Return [x, y] of the center of cell containing provided text 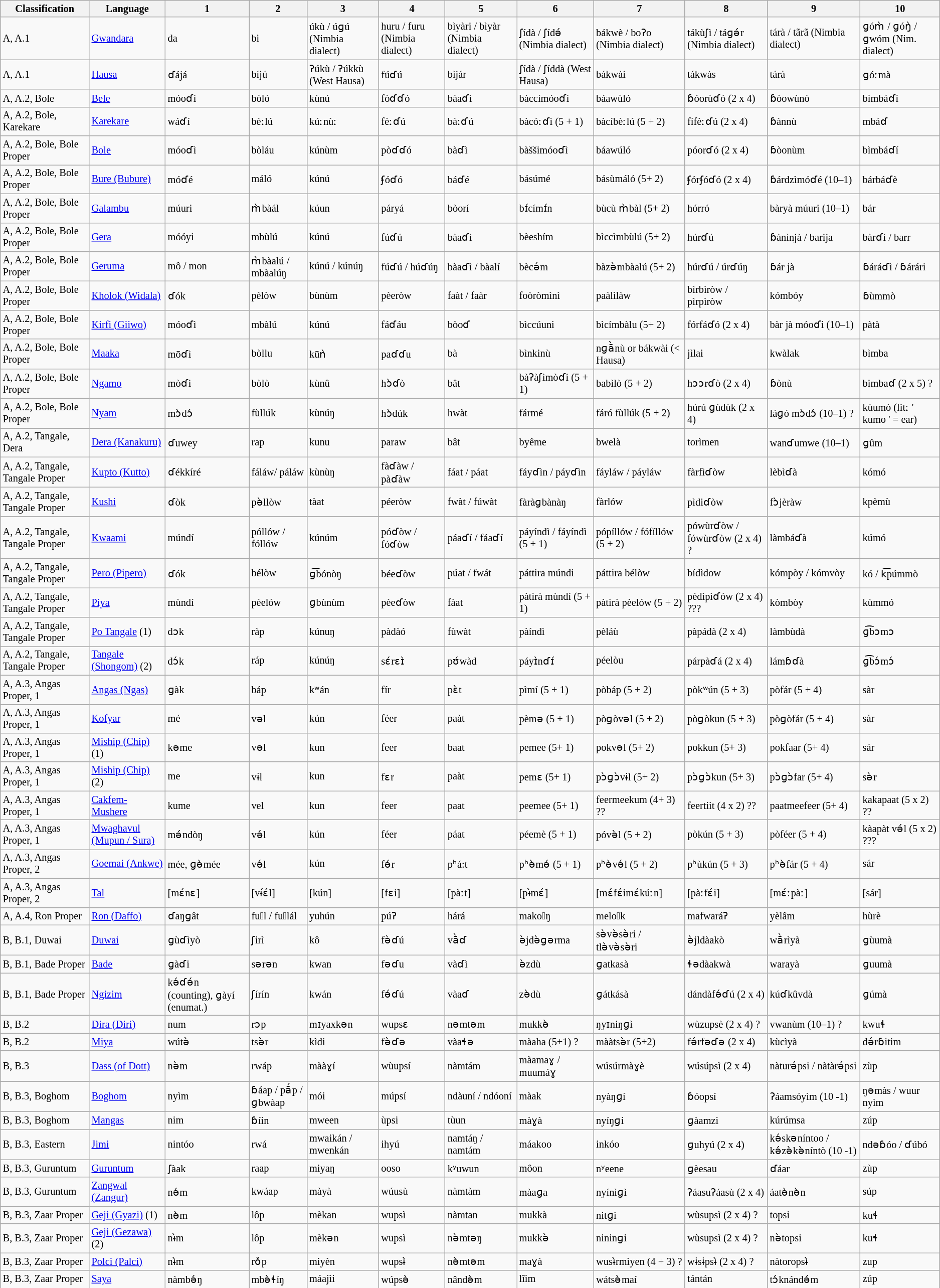
tántán [726, 1279]
ʃirì [278, 940]
Mwaghavul (Mupun / Sura) [127, 835]
kume [208, 806]
hùrè [900, 916]
ɡàɗi [208, 964]
ɗòk [208, 502]
fáláw/ páláw [278, 472]
ɓànìnjà / barija [814, 237]
péeròw [412, 502]
báawùló [639, 98]
kùcìyà [814, 1041]
ɓùmmò [900, 295]
ʔáamsóyìm (10 -1) [814, 1096]
ɓáap / pā́p / ɡbwàap [278, 1096]
pòkʷún (5 + 3) [726, 690]
fàat [481, 602]
nintóo [208, 1145]
ɗaŋɡât [208, 916]
m̀bàalú / mbàalúŋ [278, 266]
kʸuwun [481, 1169]
A, A.2, Bole, Karekare [45, 121]
ə̀zdù [555, 964]
páttira múndi [555, 573]
bècə́m [555, 266]
bòorí [481, 208]
Maaka [127, 354]
pɔ̀ɡɔ̀vɨl (5+ 2) [639, 776]
9 [814, 9]
ɓònù [814, 383]
kpèmù [900, 502]
pèláù [639, 632]
máajìi [343, 1279]
tákùʃì / táɡə́r (Nimbia dialect) [726, 38]
fùwàt [481, 632]
ɡuumà [900, 964]
nə̀topsi [814, 1238]
pòkún (5 + 3) [726, 835]
kúnuŋ [343, 632]
raap [278, 1169]
4 [412, 9]
bàr jà móoɗi (10–1) [814, 325]
bòló [278, 98]
3 [343, 9]
mōɗì [208, 354]
nə́m [208, 1192]
nininɡi [639, 1238]
màamaɣ / muumáɣ [555, 1066]
rap [278, 442]
tsə̀r [278, 1041]
máló [278, 179]
[sár] [900, 893]
fífèːɗú (2 x 4) [726, 121]
nə̀mtəm [481, 1261]
kùmmó [900, 602]
B, B.3, Eastern [45, 1145]
bàːɗú [481, 121]
fwàt / fúwàt [481, 502]
kùnú [343, 98]
Guruntum [127, 1169]
kó / k͡púmmò [900, 573]
wanɗumwe (10–1) [814, 442]
Mangas [127, 1120]
ɡ͡bónòŋ [343, 573]
bákwè / boʔo (Nimbia dialect) [639, 38]
[pàːfɛ́i] [726, 893]
páyíndì / fáyíndì (5 + 1) [555, 538]
hɔɔrɗò (2 x 4) [726, 383]
ɡuhyú (2 x 4) [726, 1145]
kómpòy / kómvòy [814, 573]
mààtsə̀r (5+2) [639, 1041]
pìmí (5 + 1) [555, 690]
Ron (Daffo) [127, 916]
paàlìlàw [639, 295]
mwaikán / mwenkán [343, 1145]
ʄóɗó [412, 179]
[mɛ́ːpàː] [814, 893]
[kún] [343, 893]
fə̀ɗə [412, 1041]
bìjár [481, 74]
màɣà [555, 1120]
páttira bélòw [639, 573]
ɓíin [278, 1120]
ɓáráɗì / ɓárári [900, 266]
paatmeefeer (5+ 4) [814, 806]
fə́rfəɗə (2 x 4) [726, 1041]
bìrbìròw / pìrpìròw [726, 295]
pòféer (5 + 4) [814, 835]
húrú ɡùdùk (2 x 4) [726, 413]
páryá [412, 208]
paɗɗu [412, 354]
wā̀rìyà [814, 940]
fármé [555, 413]
ɡbùnùm [343, 602]
Gera [127, 237]
Pero (Pipero) [127, 573]
kúun [343, 208]
nɡā̀nù or bákwài (< Hausa) [639, 354]
Classification [45, 9]
bìnkinù [555, 354]
bòoɗ [481, 325]
pèeɗòw [412, 602]
ʃírín [278, 994]
bìccìmbùlú (5+ 2) [639, 237]
fòɗɗó [412, 98]
pòɡòkun (5 + 3) [726, 719]
Angas (Ngas) [127, 690]
ŋəmàs / wuur nyìm [900, 1096]
num [208, 1024]
mbáɗ [900, 121]
kúnú / kúnúŋ [343, 266]
kúnùm [343, 150]
mbə̀ɬíŋ [278, 1279]
bòlò [278, 383]
wupsɛ [412, 1024]
nàturə́psi / nàtàrə́psi [814, 1066]
Tangale (Shongom) (2) [127, 661]
kô [343, 940]
Hausa [127, 74]
bàrɗí / barr [900, 237]
mòɗi [208, 383]
tɔ́knándə́m [814, 1279]
6 [555, 9]
bwelà [639, 442]
[mɛ́nɛ] [208, 893]
ɗuwey [208, 442]
Kofyar [127, 719]
Geruma [127, 266]
ɓòonùm [814, 150]
ɡatkasà [639, 964]
Language [127, 9]
8 [726, 9]
wúusù [412, 1192]
póllów / fóllów [278, 538]
pàtà [900, 325]
jìlai [726, 354]
póɗòw / fóɗòw [412, 538]
fùllúk [278, 413]
fáat / páat [481, 472]
kùumò (litː ' kumo ' = ear) [900, 413]
vel [278, 806]
Ngizim [127, 994]
topsi [814, 1215]
fàɗàw / pàɗàw [412, 472]
pèmə (5 + 1) [555, 719]
fɛr [412, 776]
bìyàri / bìyàr (Nimbia dialect) [481, 38]
nyìm [208, 1096]
ɡûm [900, 442]
foòròmìnì [555, 295]
làmbùdà [814, 632]
kəme [208, 747]
ooso [412, 1169]
ɗékkíré [208, 472]
ɡóːmà [900, 74]
hɔ̀ɗò [412, 383]
fàràɡbànàŋ [555, 502]
pópíllów / fófíllów (5 + 2) [639, 538]
ə̀jdə̀ɡərma [555, 940]
bélòw [278, 573]
pòɗɗó [412, 150]
Po Tangale (1) [127, 632]
fə̀ɗú [412, 940]
páat [481, 835]
péemè (5 + 1) [555, 835]
fàrfìɗòw [726, 472]
miyaŋ [343, 1169]
Kupto (Kutto) [127, 472]
miyèn [343, 1261]
kùnúŋ [343, 413]
bàššimóoɗì [555, 150]
Kwaami [127, 538]
torìmen [726, 442]
kùnû [343, 383]
Dira (Diri) [127, 1024]
ɓóopsí [726, 1096]
ùpsi [412, 1120]
fàrlów [639, 502]
paraw [412, 442]
sərən [278, 964]
pɔ̀ɡɔ̀kun (5+ 3) [726, 776]
mèkan [343, 1215]
[pɨ̀mɛ́] [555, 893]
ráp [278, 661]
da [208, 38]
wusɨ̀rmìyen (4 + 3) ? [639, 1261]
ɗáar [814, 1169]
Saya [127, 1279]
báawúló [639, 150]
nàmtám [481, 1066]
péelòu [639, 661]
də́rɓitim [900, 1041]
ɡóm̀ / ɡóŋ̀ / ɡwóm (Nim. dialect) [900, 38]
rwáp [278, 1066]
2 [278, 9]
bàaɗì / bàalí [481, 266]
pʊ́wàd [481, 661]
kunu [343, 442]
pàtìrà pèelów (5 + 2) [639, 602]
hwàt [481, 413]
A, A.2, Bole [45, 98]
kʷán [343, 690]
B, B.1, Duwai [45, 940]
wupsɨ̀ [412, 1261]
B, B.3 [45, 1066]
nândə̀m [481, 1279]
bàzə̀mbàalú (5+ 2) [639, 266]
fə́ɗú [412, 994]
hɔ̀dúk [412, 413]
Ngamo [127, 383]
Galambu [127, 208]
Bure (Bubure) [127, 179]
bárbáɗè [900, 179]
pèlòw [278, 295]
inkóo [639, 1145]
wùzupsè (2 x 4) ? [726, 1024]
ihyú [412, 1145]
A, A.4, Ron Proper [45, 916]
ɓóorùɗó (2 x 4) [726, 98]
pàíndì [555, 632]
5 [481, 9]
Miship (Chip) (2) [127, 776]
kakapaat (5 x 2) ?? [900, 806]
ɗájá [208, 74]
pàpádà (2 x 4) [726, 632]
póvə̀l (5 + 2) [639, 835]
ɡùɗìyò [208, 940]
màaha (5+1) ? [555, 1041]
báp [278, 690]
pemee (5+ 1) [555, 747]
báɗé [481, 179]
nàmtàm [481, 1192]
mée, ɡə̀mée [208, 864]
Dass (of Dott) [127, 1066]
bòllu [278, 354]
ə̀jldàakò [726, 940]
ɓár jà [814, 266]
nàmbə́ŋ [208, 1279]
fúɗú / húɗúŋ [412, 266]
Bole [127, 150]
bɪ́címɪ́n [555, 208]
kwán [343, 994]
bìcímbàlu (5+ 2) [639, 325]
Boghom [127, 1096]
kúnúm [343, 538]
vɨl [278, 776]
nàmtan [481, 1215]
bàʔàʃìmòɗi (5 + 1) [555, 383]
fə́r [412, 864]
vwanùm (10–1) ? [814, 1024]
kúːnùː [343, 121]
kə́ɗə́n (counting), ɡàyí (enumat.) [208, 994]
makoŋ [555, 916]
fɔ̀jèràw [814, 502]
ɡúmà [900, 994]
bà [481, 354]
ŋyɪniŋɡì [639, 1024]
màyà [343, 1192]
nyínìɡì [639, 1192]
tárà [814, 74]
vàaɗ [481, 994]
namtáŋ / namtám [481, 1145]
bùnùm [343, 295]
pèeròw [412, 295]
Bele [127, 98]
sɛ́rɛɪ̀ [412, 661]
mbàlú [278, 325]
wɨsɨpsɨ̀ (2 x 4) ? [726, 1261]
páyɪ̀nɗɪ́ [555, 661]
ɡùumà [900, 940]
lîim [555, 1279]
kàapàt və́l (5 x 2) ??? [900, 835]
mói [343, 1096]
ʄórʄóɗó (2 x 4) [726, 179]
tàat [343, 502]
ful / fulál [278, 916]
pə̀llòw [278, 502]
tùun [481, 1120]
kə́skəníntoo / kə́zə̀kə̀níntò (10 -1) [814, 1145]
zə̀dù [555, 994]
múpsí [412, 1096]
tárà / tãrã (Nimbia dialect) [814, 38]
Tal [127, 893]
pòbáp (5 + 2) [639, 690]
bíjú [278, 74]
[mɛ́fɛ́imɛ́kúːn] [639, 893]
Kushi [127, 502]
A, A.2, Tangale, Dera [45, 442]
móɗé [208, 179]
múuri [208, 208]
mùndí [208, 602]
màaɡa [555, 1192]
ɡèesau [726, 1169]
pʰə̀fár (5 + 4) [814, 864]
pemɛ (5+ 1) [555, 776]
Goemai (Ankwe) [127, 864]
Gwandara [127, 38]
ʃàak [208, 1169]
mɔ̀dɔ́ [208, 413]
faàt / faàr [481, 295]
pòfár (5 + 4) [814, 690]
nim [208, 1120]
páaɗí / fáaɗí [481, 538]
pokkun (5+ 3) [726, 747]
básúmé [555, 179]
nyàŋɡí [639, 1096]
bàcíbèːlú (5 + 2) [639, 121]
pʰə̀mə́ (5 + 1) [555, 864]
vàaɬə [481, 1041]
múndí [208, 538]
láɡó mɔ̀dɔ́ (10–1) ? [814, 413]
mukkà [555, 1215]
nyíŋɡi [639, 1120]
rǒp [278, 1261]
úkù / úɡú (Nimbia dialect) [343, 38]
Karekare [127, 121]
Bade [127, 964]
dɔk [208, 632]
dándàfə́ɗú (2 x 4) [726, 994]
bàcóːɗì (5 + 1) [555, 121]
Zangwal (Zangur) [127, 1192]
vā̀ɗ [481, 940]
móóyi [208, 237]
fórfáɗó (2 x 4) [726, 325]
Nyam [127, 413]
fáyláw / páyláw [639, 472]
pʰùkún (5 + 3) [726, 864]
yèlâm [814, 916]
fèːɗú [412, 121]
mə́ndòŋ [208, 835]
yuhún [343, 916]
7 [639, 9]
mween [343, 1120]
ɓárdzìmóɗé (10–1) [814, 179]
kúrúmsa [814, 1120]
mô / mon [208, 266]
nitɡi [639, 1215]
kómbóy [814, 295]
[fɛi] [412, 893]
wùupsí [412, 1066]
básùmáló (5+ 2) [639, 179]
bèeshím [555, 237]
mbùlú [278, 237]
kwuɬ [900, 1024]
Jimi [127, 1145]
bìccúuni [555, 325]
ndəɓóo / ɗúbó [900, 1145]
nəmtəm [481, 1024]
wúsúrmàɣè [639, 1066]
kùnùŋ [343, 472]
fír [412, 690]
pòɡòfár (5 + 4) [814, 719]
pɛ̀t [481, 690]
bídìdow [726, 573]
rɔp [278, 1024]
mààɣí [343, 1066]
bàɗì [481, 150]
mɪyaxkən [343, 1024]
pówùrɗòw / fówùrɗòw (2 x 4) ? [726, 538]
pokvəl (5+ 2) [639, 747]
ʃídà / ʃídə́ (Nimbia dialect) [555, 38]
pèelów [278, 602]
Miya [127, 1041]
Kirfi (Giiwo) [127, 325]
bàryà múuri (10–1) [814, 208]
fəɗu [412, 964]
kìdi [343, 1041]
nàtoropsɨ̀ [814, 1261]
ɬədàakwà [726, 964]
pèdìpìɗów (2 x 4) ??? [726, 602]
fáró fùllúk (5 + 2) [639, 413]
huru / furu (Nimbia dialect) [412, 38]
lèbìɗà [814, 472]
pòɡòvəl (5 + 2) [639, 719]
púʔ [412, 916]
Geji (Gezawa) (2) [127, 1238]
zup [900, 1261]
nʸeene [639, 1169]
kúmó [900, 538]
paat [481, 806]
pìdiɗòw [726, 502]
kúnúŋ [343, 661]
fáyɗìn / páyɗìn [555, 472]
húrɗú [726, 237]
làmbáɗà [814, 538]
baat [481, 747]
ndàuní / ndóoní [481, 1096]
nə̀mtəŋ [481, 1238]
kwan [343, 964]
pʰá:t [481, 864]
bimbaɗ (2 x 5) ? [900, 383]
maɣà [555, 1261]
rwá [278, 1145]
ràp [278, 632]
bèːlú [278, 121]
vàɗì [481, 964]
wátsə̀maí [639, 1279]
bár [900, 208]
ʔáasuʔáasù (2 x 4) [726, 1192]
feermeekum (4+ 3) ?? [639, 806]
[pàːt] [481, 893]
babìlò (5 + 2) [639, 383]
melok [639, 916]
pɔ̀ɡɔ̀far (5+ 4) [814, 776]
mafwaráʔ [726, 916]
10 [900, 9]
hórró [726, 208]
feertiit (4 x 2) ?? [726, 806]
bùcù m̀bàl (5+ 2) [639, 208]
pʰə̀və́l (5 + 2) [639, 864]
Geji (Gyazi) (1) [127, 1215]
pàtìrà mùndí (5 + 1) [555, 602]
lámɓɗà [814, 661]
párpàɗá (2 x 4) [726, 661]
púat / fwát [481, 573]
mèkən [343, 1238]
[vɨ́ɛ́l] [278, 893]
kūǹ [343, 354]
wúpsə̀ [412, 1279]
tákwàs [726, 74]
ʔúkù / ʔúkkù (West Hausa) [343, 74]
Kholok (Widala) [127, 295]
peemee (5+ 1) [555, 806]
fáɗáu [412, 325]
mé [208, 719]
bòláu [278, 150]
Polci (Palci) [127, 1261]
pàdàó [412, 632]
byême [555, 442]
ɡ͡bɔ́mɔ́ [900, 661]
Miship (Chip) (1) [127, 747]
màak [555, 1096]
húrɗú / úrɗúŋ [726, 266]
dɔ́k [208, 661]
wútə̀ [208, 1041]
m̀bàál [278, 208]
ɡàk [208, 690]
áatə̀nə̀n [814, 1192]
ɡàamzi [726, 1120]
ɓànnù [814, 121]
ɓòowùnò [814, 98]
ɡátkásà [639, 994]
wúsúpsì (2 x 4) [726, 1066]
Dera (Kanakuru) [127, 442]
sə̀r [900, 776]
sə̀və̀sə̀ri / tlə̀və̀sə̀ri [639, 940]
béeɗòw [412, 573]
bákwài [639, 74]
me [208, 776]
Cakfem-Mushere [127, 806]
súp [900, 1192]
bi [278, 38]
kòmbòy [814, 602]
wáɗí [208, 121]
kwáap [278, 1192]
póorɗó (2 x 4) [726, 150]
ɡ͡bɔmɔ [900, 632]
bàccímóoɗì [555, 98]
pokfaar (5+ 4) [814, 747]
kwàlak [814, 354]
warayà [814, 964]
bìmba [900, 354]
Duwai [127, 940]
kúɗkûvdà [814, 994]
máakoo [555, 1145]
môon [555, 1169]
ʃídà / ʃíddà (West Hausa) [555, 74]
kómó [900, 472]
Piya [127, 602]
hárá [481, 916]
1 [208, 9]
